For the text-containing cell, return its midpoint in (x, y) coordinate format. 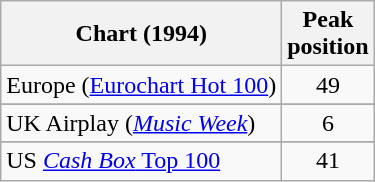
UK Airplay (Music Week) (142, 123)
Peakposition (328, 34)
Europe (Eurochart Hot 100) (142, 85)
41 (328, 161)
US Cash Box Top 100 (142, 161)
6 (328, 123)
Chart (1994) (142, 34)
49 (328, 85)
